Detect which cell encompasses the target text, then output its (x, y) center coordinate. 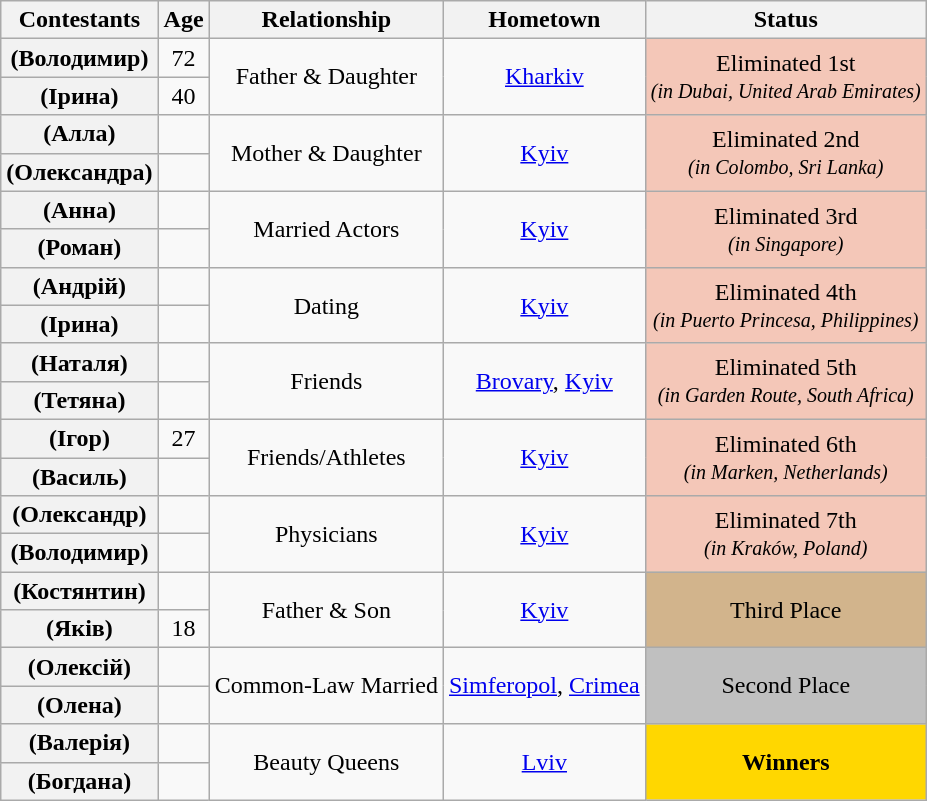
Kharkiv (544, 77)
Second Place (786, 686)
72 (184, 58)
(Алла) (80, 134)
(Роман) (80, 248)
Common-Law Married (326, 686)
Father & Son (326, 610)
Hometown (544, 20)
(Тетяна) (80, 400)
(Олександра) (80, 172)
(Наталя) (80, 362)
Dating (326, 305)
(Валерія) (80, 743)
(Яків) (80, 629)
27 (184, 438)
(Ігор) (80, 438)
Contestants (80, 20)
Eliminated 3rd(in Singapore) (786, 229)
Friends (326, 381)
Relationship (326, 20)
Beauty Queens (326, 762)
Eliminated 6th(in Marken, Netherlands) (786, 457)
(Богдана) (80, 781)
Friends/Athletes (326, 457)
Lviv (544, 762)
Physicians (326, 534)
Age (184, 20)
(Олександр) (80, 515)
(Анна) (80, 210)
Eliminated 2nd(in Colombo, Sri Lanka) (786, 153)
Eliminated 4th(in Puerto Princesa, Philippines) (786, 305)
(Костянтин) (80, 591)
(Андрій) (80, 286)
Married Actors (326, 229)
40 (184, 96)
Third Place (786, 610)
Eliminated 7th(in Kraków, Poland) (786, 534)
Simferopol, Crimea (544, 686)
Winners (786, 762)
(Олексій) (80, 667)
Brovary, Kyiv (544, 381)
Eliminated 5th(in Garden Route, South Africa) (786, 381)
Eliminated 1st(in Dubai, United Arab Emirates) (786, 77)
(Василь) (80, 477)
(Олена) (80, 705)
Father & Daughter (326, 77)
Status (786, 20)
Mother & Daughter (326, 153)
18 (184, 629)
